Return (x, y) of the center of cell containing provided text 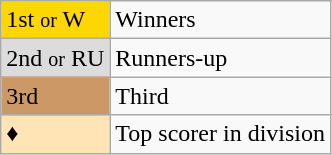
Third (220, 96)
1st or W (56, 20)
Winners (220, 20)
♦ (56, 134)
2nd or RU (56, 58)
Top scorer in division (220, 134)
3rd (56, 96)
Runners-up (220, 58)
